Return the [x, y] coordinate for the center point of the cell that contains the specified text.  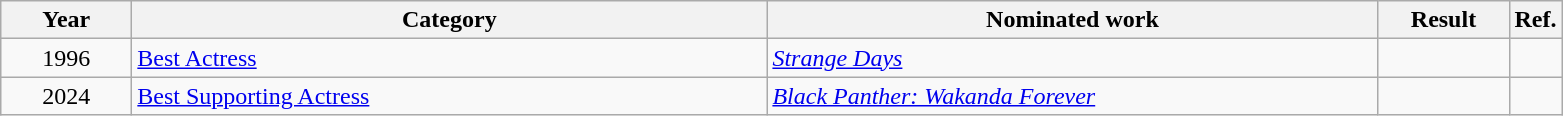
Year [66, 20]
Best Actress [450, 58]
Ref. [1536, 20]
2024 [66, 96]
Strange Days [1072, 58]
Result [1444, 20]
Category [450, 20]
Best Supporting Actress [450, 96]
Black Panther: Wakanda Forever [1072, 96]
1996 [66, 58]
Nominated work [1072, 20]
